From the cell containing the given text, extract its center point as (x, y) coordinate. 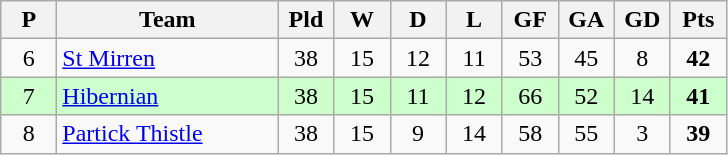
GF (530, 20)
Partick Thistle (168, 134)
St Mirren (168, 58)
41 (698, 96)
45 (586, 58)
66 (530, 96)
53 (530, 58)
L (474, 20)
P (29, 20)
39 (698, 134)
Pts (698, 20)
55 (586, 134)
GD (642, 20)
42 (698, 58)
7 (29, 96)
9 (418, 134)
Hibernian (168, 96)
D (418, 20)
Pld (306, 20)
6 (29, 58)
52 (586, 96)
GA (586, 20)
58 (530, 134)
W (362, 20)
Team (168, 20)
3 (642, 134)
